Pinpoint the cell where the given text exists, returning its [x, y] midpoint coordinate. 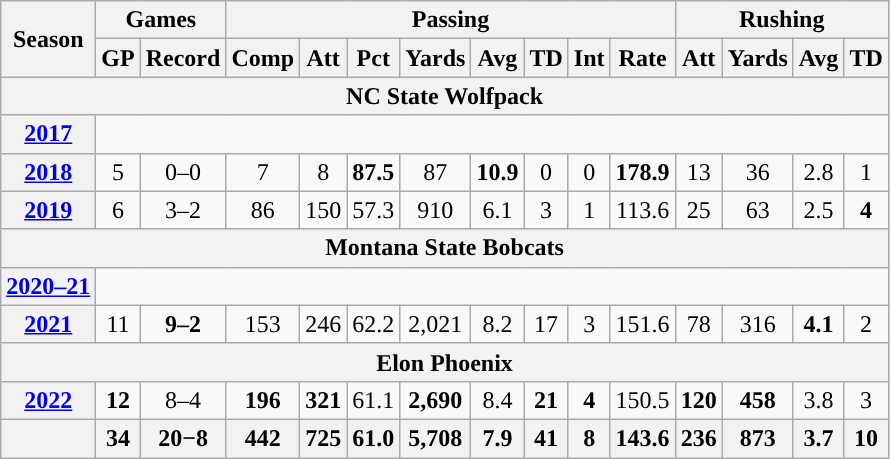
Montana State Bobcats [445, 248]
Passing [450, 20]
7.9 [498, 438]
34 [118, 438]
6.1 [498, 210]
2018 [48, 172]
41 [546, 438]
6 [118, 210]
143.6 [642, 438]
Games [161, 20]
63 [758, 210]
113.6 [642, 210]
2017 [48, 134]
Rushing [782, 20]
61.0 [374, 438]
Comp [263, 58]
Pct [374, 58]
120 [698, 400]
21 [546, 400]
246 [324, 324]
7 [263, 172]
2,690 [436, 400]
2021 [48, 324]
8.2 [498, 324]
2019 [48, 210]
NC State Wolfpack [445, 96]
Elon Phoenix [445, 362]
3–2 [183, 210]
178.9 [642, 172]
13 [698, 172]
Rate [642, 58]
Record [183, 58]
8.4 [498, 400]
458 [758, 400]
150.5 [642, 400]
10.9 [498, 172]
5,708 [436, 438]
316 [758, 324]
442 [263, 438]
9–2 [183, 324]
2,021 [436, 324]
78 [698, 324]
725 [324, 438]
321 [324, 400]
Int [589, 58]
3.7 [818, 438]
150 [324, 210]
57.3 [374, 210]
36 [758, 172]
10 [866, 438]
151.6 [642, 324]
Season [48, 39]
2.8 [818, 172]
196 [263, 400]
5 [118, 172]
8–4 [183, 400]
GP [118, 58]
2.5 [818, 210]
873 [758, 438]
62.2 [374, 324]
3.8 [818, 400]
61.1 [374, 400]
11 [118, 324]
86 [263, 210]
236 [698, 438]
2022 [48, 400]
20−8 [183, 438]
25 [698, 210]
87 [436, 172]
2 [866, 324]
87.5 [374, 172]
4.1 [818, 324]
0–0 [183, 172]
153 [263, 324]
2020–21 [48, 286]
910 [436, 210]
17 [546, 324]
12 [118, 400]
